Identify which cell holds the provided text, then report its [X, Y] central coordinate. 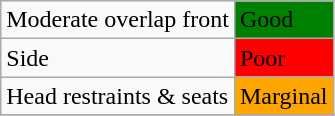
Marginal [284, 96]
Side [118, 58]
Head restraints & seats [118, 96]
Poor [284, 58]
Moderate overlap front [118, 20]
Good [284, 20]
